Search for the cell housing the specified text and yield its (X, Y) center coordinate. 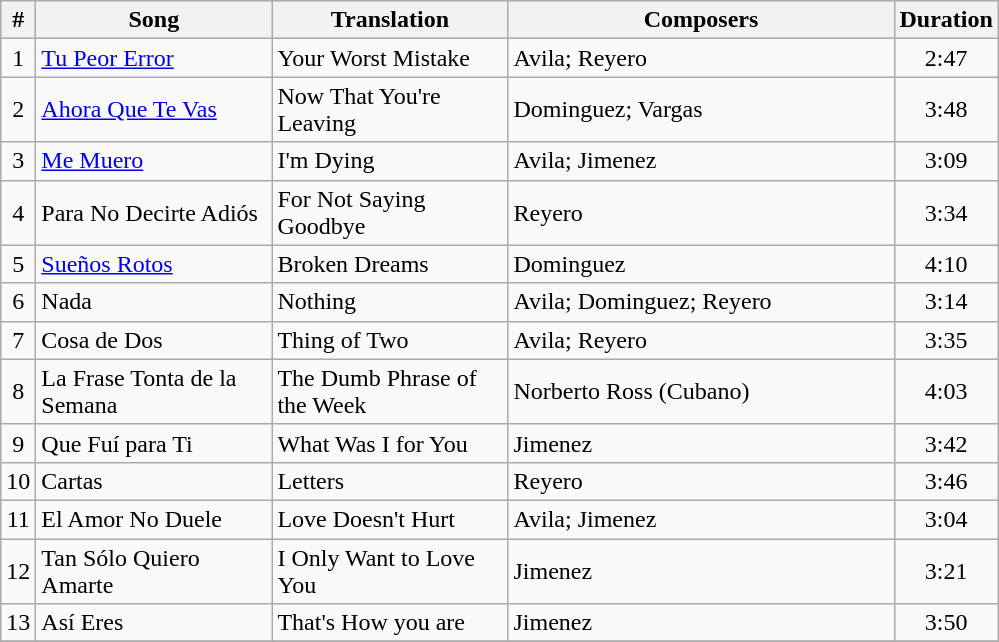
I'm Dying (390, 161)
Composers (701, 20)
3:34 (946, 212)
Cosa de Dos (154, 340)
I Only Want to Love You (390, 570)
2 (18, 110)
Nada (154, 302)
Tan Sólo Quiero Amarte (154, 570)
La Frase Tonta de la Semana (154, 392)
El Amor No Duele (154, 519)
Your Worst Mistake (390, 58)
Dominguez (701, 264)
13 (18, 623)
3:04 (946, 519)
Norberto Ross (Cubano) (701, 392)
Broken Dreams (390, 264)
3:46 (946, 481)
Sueños Rotos (154, 264)
Ahora Que Te Vas (154, 110)
Letters (390, 481)
Me Muero (154, 161)
6 (18, 302)
Nothing (390, 302)
4:10 (946, 264)
That's How you are (390, 623)
12 (18, 570)
Dominguez; Vargas (701, 110)
Tu Peor Error (154, 58)
3:50 (946, 623)
Song (154, 20)
11 (18, 519)
3 (18, 161)
5 (18, 264)
Para No Decirte Adiós (154, 212)
3:48 (946, 110)
3:35 (946, 340)
The Dumb Phrase of the Week (390, 392)
Que Fuí para Ti (154, 443)
# (18, 20)
3:42 (946, 443)
Cartas (154, 481)
Love Doesn't Hurt (390, 519)
9 (18, 443)
Duration (946, 20)
Avila; Dominguez; Reyero (701, 302)
Thing of Two (390, 340)
10 (18, 481)
1 (18, 58)
7 (18, 340)
Así Eres (154, 623)
2:47 (946, 58)
3:21 (946, 570)
Now That You're Leaving (390, 110)
Translation (390, 20)
What Was I for You (390, 443)
3:09 (946, 161)
4:03 (946, 392)
8 (18, 392)
For Not Saying Goodbye (390, 212)
3:14 (946, 302)
4 (18, 212)
